Provide the (X, Y) coordinate of the cell's center where the given text is located.  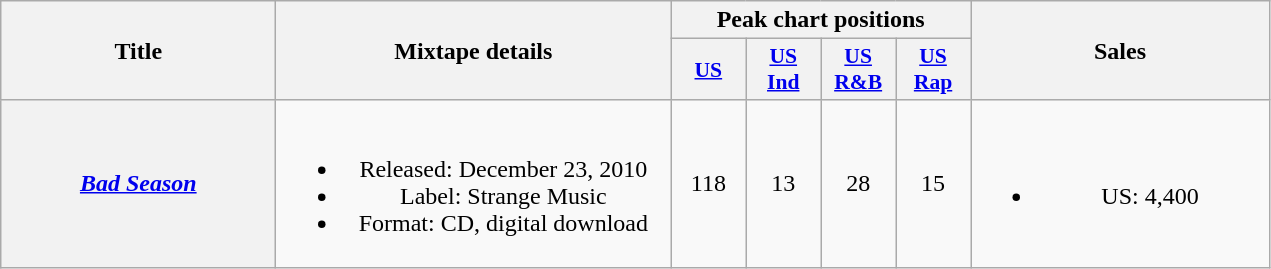
Peak chart positions (821, 20)
Released: December 23, 2010Label: Strange MusicFormat: CD, digital download (474, 184)
USRap (934, 70)
US: 4,400 (1120, 184)
Title (138, 50)
USInd (784, 70)
Sales (1120, 50)
Mixtape details (474, 50)
15 (934, 184)
118 (708, 184)
13 (784, 184)
28 (858, 184)
USR&B (858, 70)
US (708, 70)
Bad Season (138, 184)
